Capture the cell that displays the provided text and extract its [x, y] central coordinate. 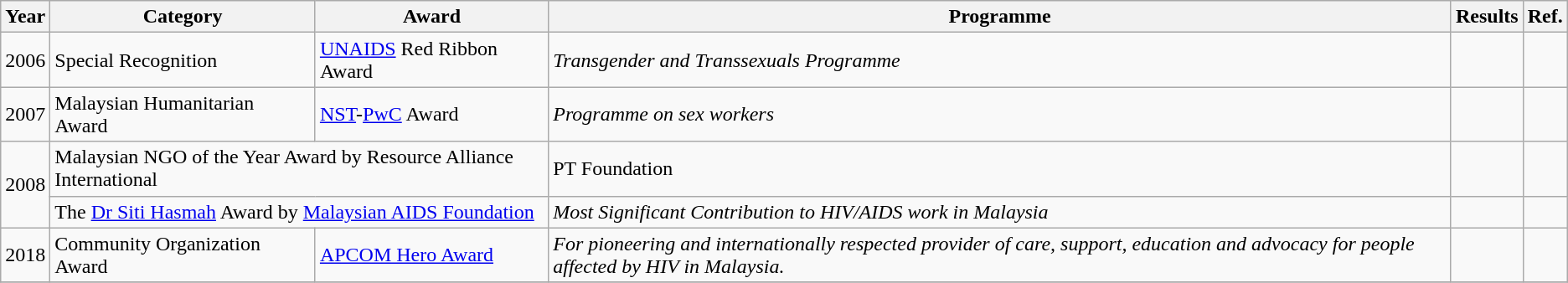
NST-PwC Award [431, 114]
Award [431, 17]
For pioneering and internationally respected provider of care, support, education and advocacy for people affected by HIV in Malaysia. [1000, 255]
Results [1487, 17]
2006 [25, 60]
The Dr Siti Hasmah Award by Malaysian AIDS Foundation [300, 212]
2007 [25, 114]
2018 [25, 255]
Malaysian Humanitarian Award [183, 114]
2008 [25, 184]
Most Significant Contribution to HIV/AIDS work in Malaysia [1000, 212]
Malaysian NGO of the Year Award by Resource Alliance International [300, 169]
Community Organization Award [183, 255]
PT Foundation [1000, 169]
Programme on sex workers [1000, 114]
Ref. [1545, 17]
Transgender and Transsexuals Programme [1000, 60]
Category [183, 17]
UNAIDS Red Ribbon Award [431, 60]
Special Recognition [183, 60]
Year [25, 17]
Programme [1000, 17]
APCOM Hero Award [431, 255]
